Provide the (x, y) coordinate of the cell's center where the given text is located.  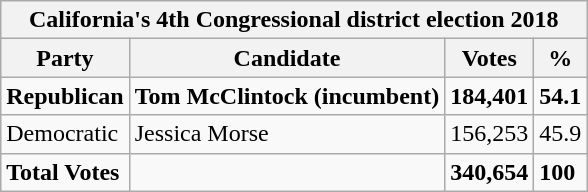
Democratic (65, 134)
Republican (65, 96)
% (560, 58)
Votes (490, 58)
156,253 (490, 134)
184,401 (490, 96)
Candidate (287, 58)
Jessica Morse (287, 134)
45.9 (560, 134)
100 (560, 172)
Party (65, 58)
Total Votes (65, 172)
California's 4th Congressional district election 2018 (294, 20)
340,654 (490, 172)
Tom McClintock (incumbent) (287, 96)
54.1 (560, 96)
